Scan for the cell matching the given text and deliver its [X, Y] coordinate at center. 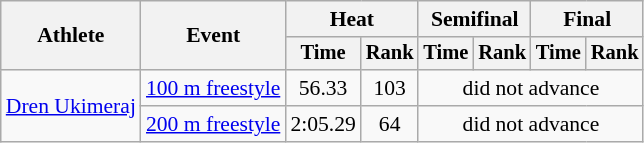
Event [213, 36]
56.33 [322, 88]
103 [390, 88]
2:05.29 [322, 124]
Heat [352, 19]
100 m freestyle [213, 88]
Dren Ukimeraj [71, 106]
200 m freestyle [213, 124]
Athlete [71, 36]
Final [587, 19]
64 [390, 124]
Semifinal [474, 19]
